Pinpoint the cell where the given text exists, returning its [x, y] midpoint coordinate. 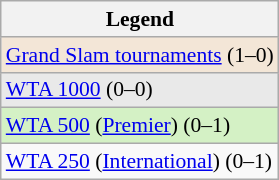
WTA 1000 (0–0) [140, 90]
WTA 250 (International) (0–1) [140, 162]
Legend [140, 19]
Grand Slam tournaments (1–0) [140, 55]
WTA 500 (Premier) (0–1) [140, 126]
